Identify which cell holds the provided text, then report its (X, Y) central coordinate. 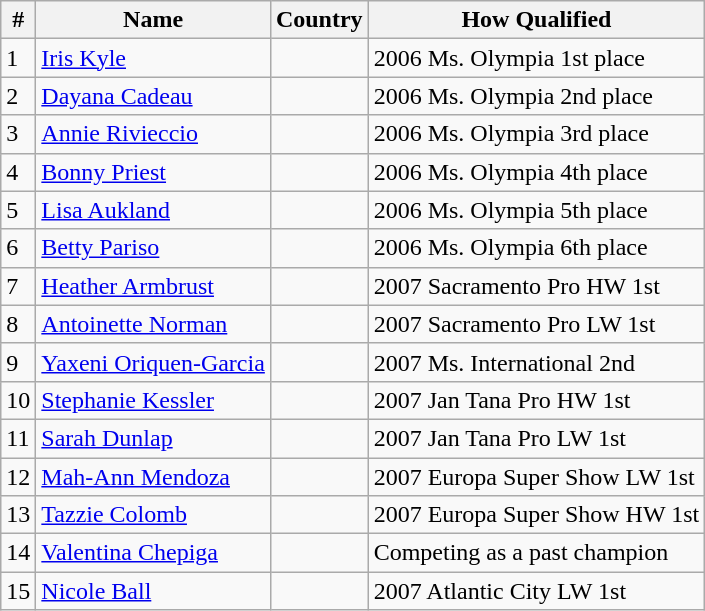
5 (18, 210)
Valentina Chepiga (154, 553)
Lisa Aukland (154, 210)
9 (18, 362)
2006 Ms. Olympia 6th place (536, 248)
14 (18, 553)
3 (18, 134)
Annie Rivieccio (154, 134)
2006 Ms. Olympia 4th place (536, 172)
7 (18, 286)
11 (18, 438)
Antoinette Norman (154, 324)
2006 Ms. Olympia 3rd place (536, 134)
15 (18, 591)
Heather Armbrust (154, 286)
Sarah Dunlap (154, 438)
6 (18, 248)
13 (18, 515)
Mah-Ann Mendoza (154, 477)
2007 Europa Super Show LW 1st (536, 477)
How Qualified (536, 20)
Betty Pariso (154, 248)
2007 Ms. International 2nd (536, 362)
Stephanie Kessler (154, 400)
2007 Jan Tana Pro HW 1st (536, 400)
2007 Sacramento Pro HW 1st (536, 286)
Country (319, 20)
1 (18, 58)
Competing as a past champion (536, 553)
2007 Atlantic City LW 1st (536, 591)
Dayana Cadeau (154, 96)
Iris Kyle (154, 58)
Yaxeni Oriquen-Garcia (154, 362)
2006 Ms. Olympia 1st place (536, 58)
2 (18, 96)
# (18, 20)
Tazzie Colomb (154, 515)
10 (18, 400)
Name (154, 20)
Bonny Priest (154, 172)
Nicole Ball (154, 591)
2006 Ms. Olympia 2nd place (536, 96)
8 (18, 324)
12 (18, 477)
4 (18, 172)
2007 Sacramento Pro LW 1st (536, 324)
2007 Jan Tana Pro LW 1st (536, 438)
2007 Europa Super Show HW 1st (536, 515)
2006 Ms. Olympia 5th place (536, 210)
